Find where the given text appears and provide that cell's center as (x, y) coordinate. 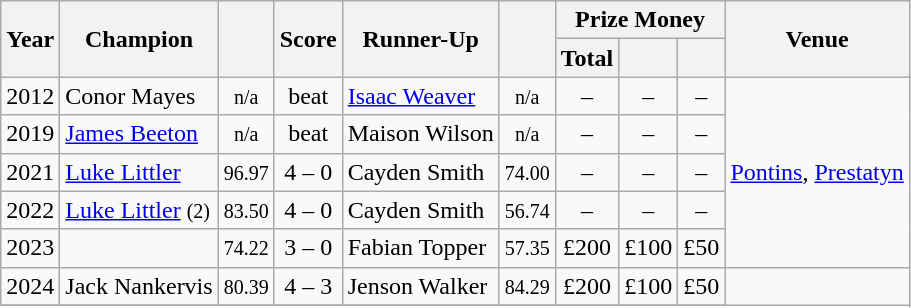
80.39 (246, 286)
Isaac Weaver (420, 96)
Jenson Walker (420, 286)
Maison Wilson (420, 134)
74.22 (246, 248)
4 – 3 (308, 286)
Runner-Up (420, 39)
Year (30, 39)
Conor Mayes (139, 96)
Jack Nankervis (139, 286)
2019 (30, 134)
2012 (30, 96)
2021 (30, 172)
Total (587, 58)
Champion (139, 39)
Venue (817, 39)
2023 (30, 248)
2024 (30, 286)
2022 (30, 210)
57.35 (527, 248)
96.97 (246, 172)
Pontins, Prestatyn (817, 172)
56.74 (527, 210)
74.00 (527, 172)
James Beeton (139, 134)
3 – 0 (308, 248)
Luke Littler (2) (139, 210)
84.29 (527, 286)
Prize Money (640, 20)
Score (308, 39)
83.50 (246, 210)
Fabian Topper (420, 248)
Luke Littler (139, 172)
